Output the [x, y] coordinate of the center of the cell containing the given text.  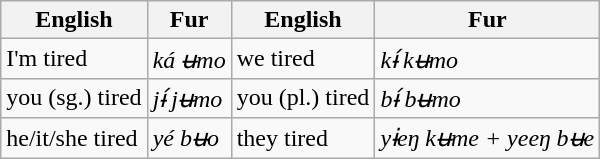
you (pl.) tired [303, 98]
we tired [303, 59]
kɨ́ kʉmo [488, 59]
yé bʉo [189, 138]
yɨeŋ kʉme + yeeŋ bʉe [488, 138]
he/it/she tired [74, 138]
bɨ́ bʉmo [488, 98]
you (sg.) tired [74, 98]
jɨ́ jʉmo [189, 98]
they tired [303, 138]
I'm tired [74, 59]
ká ʉmo [189, 59]
